Capture the cell that displays the provided text and extract its [X, Y] central coordinate. 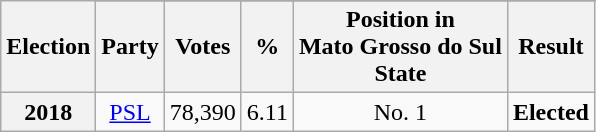
78,390 [202, 112]
2018 [48, 112]
Position in Mato Grosso do SulState [400, 47]
Elected [550, 112]
% [267, 47]
Election [48, 47]
Party [130, 47]
No. 1 [400, 112]
Result [550, 47]
6.11 [267, 112]
Votes [202, 47]
PSL [130, 112]
